Scan for the cell matching the given text and deliver its [x, y] coordinate at center. 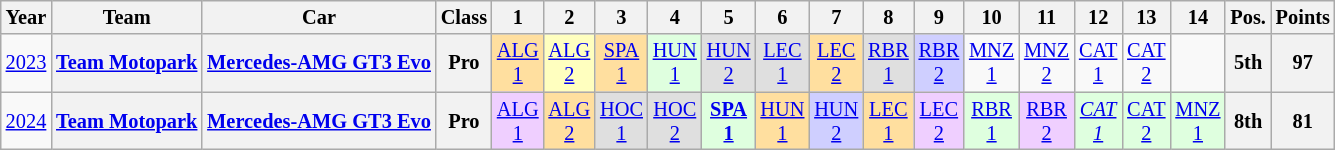
Points [1303, 17]
1 [518, 17]
8 [888, 17]
Class [464, 17]
Car [319, 17]
9 [939, 17]
5th [1248, 63]
10 [992, 17]
7 [836, 17]
2 [570, 17]
14 [1198, 17]
5 [729, 17]
HOC2 [675, 121]
HOC1 [622, 121]
12 [1098, 17]
3 [622, 17]
11 [1046, 17]
2024 [26, 121]
Pos. [1248, 17]
MNZ2 [1046, 63]
Team [126, 17]
4 [675, 17]
13 [1146, 17]
97 [1303, 63]
2023 [26, 63]
6 [782, 17]
Year [26, 17]
8th [1248, 121]
81 [1303, 121]
